From the cell containing the given text, extract its center point as [X, Y] coordinate. 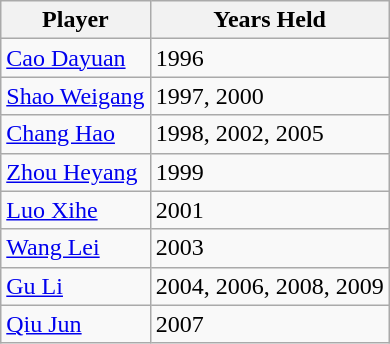
Wang Lei [76, 248]
2001 [270, 210]
Luo Xihe [76, 210]
2003 [270, 248]
Qiu Jun [76, 324]
Shao Weigang [76, 96]
1998, 2002, 2005 [270, 134]
Zhou Heyang [76, 172]
Gu Li [76, 286]
1999 [270, 172]
2007 [270, 324]
Player [76, 20]
Cao Dayuan [76, 58]
Chang Hao [76, 134]
1996 [270, 58]
Years Held [270, 20]
2004, 2006, 2008, 2009 [270, 286]
1997, 2000 [270, 96]
